Locate the cell with the specified text and output its (X, Y) center coordinate. 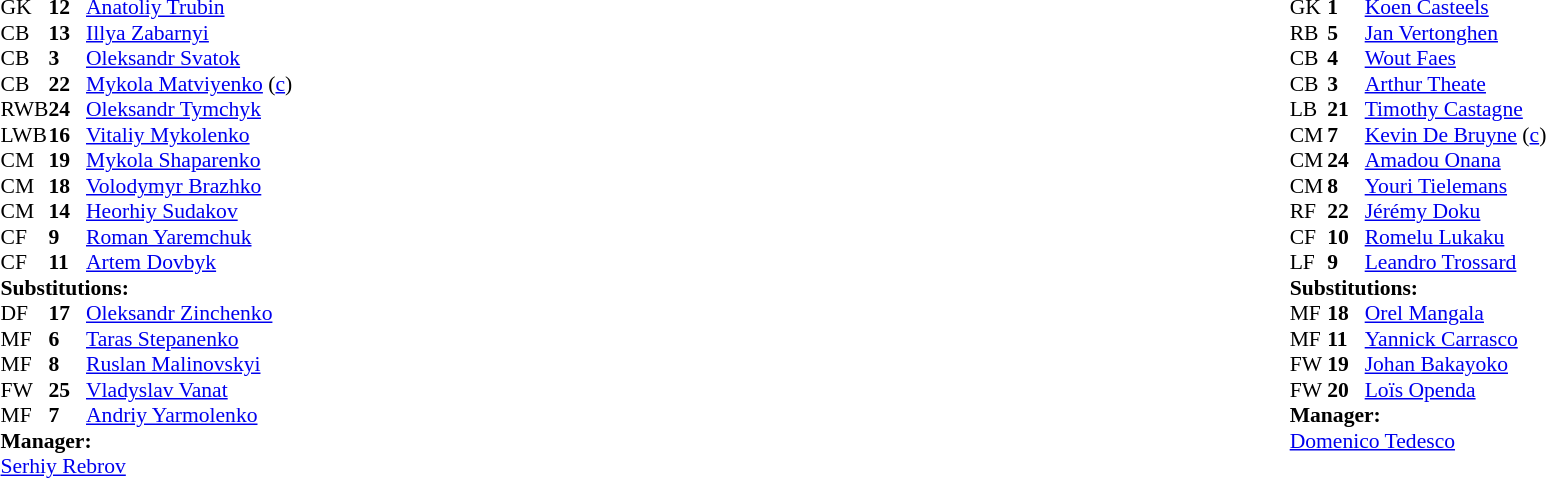
4 (1346, 59)
DF (24, 313)
Roman Yaremchuk (189, 237)
20 (1346, 390)
16 (67, 135)
Taras Stepanenko (189, 339)
RF (1309, 211)
13 (67, 33)
Volodymyr Brazhko (189, 186)
Vladyslav Vanat (189, 390)
Oleksandr Svatok (189, 59)
17 (67, 313)
Manager: (146, 441)
6 (67, 339)
Mykola Matviyenko (c) (189, 84)
10 (1346, 237)
21 (1346, 109)
Substitutions: (146, 288)
Illya Zabarnyi (189, 33)
14 (67, 211)
Ruslan Malinovskyi (189, 365)
Vitaliy Mykolenko (189, 135)
LF (1309, 263)
Oleksandr Tymchyk (189, 109)
LWB (24, 135)
Mykola Shaparenko (189, 161)
25 (67, 390)
Oleksandr Zinchenko (189, 313)
LB (1309, 109)
RWB (24, 109)
Andriy Yarmolenko (189, 415)
Heorhiy Sudakov (189, 211)
Artem Dovbyk (189, 263)
5 (1346, 33)
RB (1309, 33)
